Detect which cell encompasses the target text, then output its (X, Y) center coordinate. 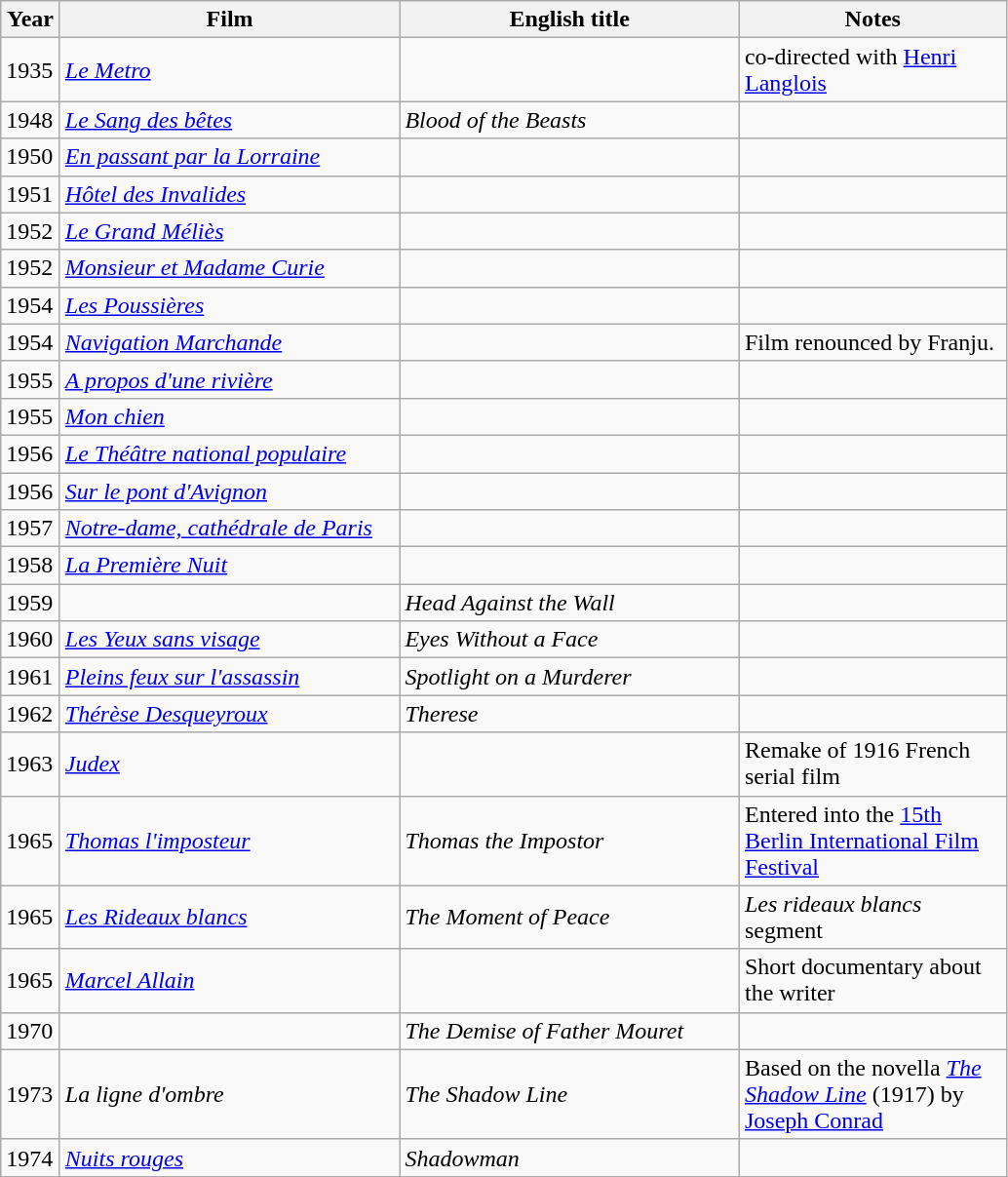
Remake of 1916 French serial film (872, 765)
Sur le pont d'Avignon (230, 490)
Mon chien (230, 416)
1935 (31, 70)
Les Poussières (230, 305)
Entered into the 15th Berlin International Film Festival (872, 841)
1959 (31, 603)
Les rideaux blancs segment (872, 917)
Film (230, 20)
La Première Nuit (230, 566)
co-directed with Henri Langlois (872, 70)
1970 (31, 1031)
1963 (31, 765)
En passant par la Lorraine (230, 157)
1957 (31, 529)
La ligne d'ombre (230, 1094)
Spotlight on a Murderer (569, 677)
Les Yeux sans visage (230, 640)
Navigation Marchande (230, 342)
Based on the novella The Shadow Line (1917) by Joseph Conrad (872, 1094)
Hôtel des Invalides (230, 194)
The Moment of Peace (569, 917)
1960 (31, 640)
1951 (31, 194)
Notes (872, 20)
Thomas l'imposteur (230, 841)
1962 (31, 714)
1950 (31, 157)
Monsieur et Madame Curie (230, 268)
Eyes Without a Face (569, 640)
Marcel Allain (230, 981)
Nuits rouges (230, 1157)
Pleins feux sur l'assassin (230, 677)
Short documentary about the writer (872, 981)
1974 (31, 1157)
1948 (31, 120)
Le Grand Méliès (230, 231)
The Shadow Line (569, 1094)
Year (31, 20)
Blood of the Beasts (569, 120)
1973 (31, 1094)
Head Against the Wall (569, 603)
Les Rideaux blancs (230, 917)
Shadowman (569, 1157)
1961 (31, 677)
Le Metro (230, 70)
Film renounced by Franju. (872, 342)
Judex (230, 765)
Thérèse Desqueyroux (230, 714)
Le Sang des bêtes (230, 120)
Notre-dame, cathédrale de Paris (230, 529)
Le Théâtre national populaire (230, 453)
A propos d'une rivière (230, 379)
Thomas the Impostor (569, 841)
English title (569, 20)
The Demise of Father Mouret (569, 1031)
1958 (31, 566)
Therese (569, 714)
